Capture the cell that displays the provided text and extract its [x, y] central coordinate. 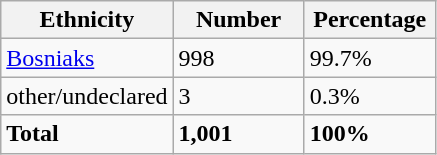
Percentage [370, 20]
Ethnicity [87, 20]
0.3% [370, 96]
998 [238, 58]
Number [238, 20]
3 [238, 96]
1,001 [238, 134]
Total [87, 134]
99.7% [370, 58]
other/undeclared [87, 96]
Bosniaks [87, 58]
100% [370, 134]
